Find where the given text appears and provide that cell's center as (X, Y) coordinate. 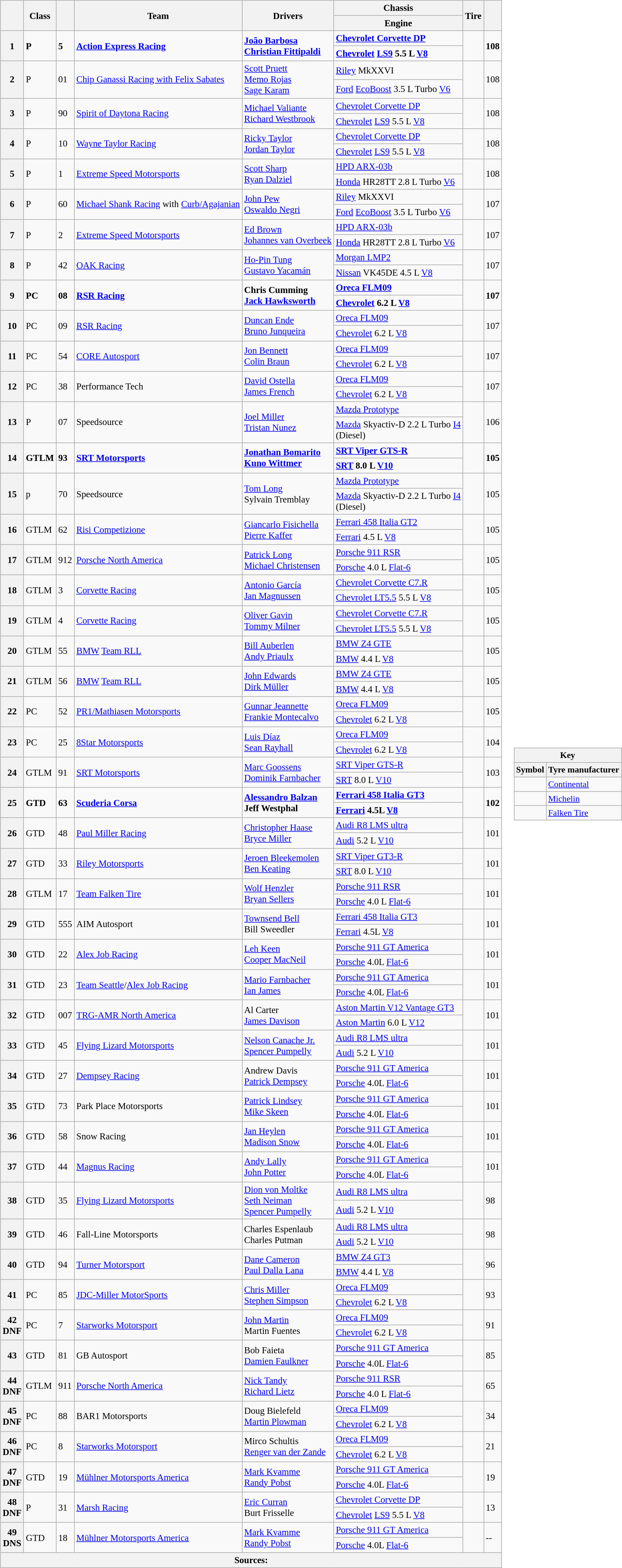
07 (65, 422)
46DNF (12, 1447)
44DNF (12, 1386)
55 (65, 651)
Jonathan Bomarito Kuno Wittmer (288, 458)
Michael Valiante Richard Westbrook (288, 113)
42DNF (12, 1325)
Bill Auberlen Andy Priaulx (288, 651)
28 (12, 894)
44 (65, 1166)
Jan Heylen Madison Snow (288, 1137)
81 (65, 1355)
Class (40, 15)
Wolf Henzler Bryan Sellers (288, 894)
41 (12, 1295)
20 (12, 651)
Symbol (530, 770)
Joel Miller Tristan Nunez (288, 422)
26 (12, 833)
88 (65, 1416)
OAK Racing (158, 265)
45DNF (12, 1416)
Ed Brown Johannes van Overbeek (288, 235)
16 (12, 530)
01 (65, 80)
Oliver Gavin Tommy Milner (288, 621)
Key (568, 756)
36 (12, 1137)
Riley Motorsports (158, 864)
Wayne Taylor Racing (158, 144)
54 (65, 356)
37 (12, 1166)
09 (65, 325)
Action Express Racing (158, 46)
15 (12, 494)
p (40, 494)
Michael Shank Racing with Curb/Agajanian (158, 204)
Paul Miller Racing (158, 833)
Aston Martin 6.0 L V12 (398, 1023)
Mario Farnbacher Ian James (288, 985)
João Barbosa Christian Fittipaldi (288, 46)
Scott Pruett Memo Rojas Sage Karam (288, 80)
Morgan LMP2 (398, 257)
Doug Bielefeld Martin Plowman (288, 1416)
Team (158, 15)
12 (12, 387)
BAR1 Motorsports (158, 1416)
Nelson Canache Jr. Spencer Pumpelly (288, 1045)
Engine (398, 23)
96 (493, 1264)
60 (65, 204)
73 (65, 1106)
Scuderia Corsa (158, 802)
Al Carter James Davison (288, 1015)
24 (12, 772)
Andy Lally John Potter (288, 1166)
104 (493, 742)
CORE Autosport (158, 356)
29 (12, 924)
Falken Tire (584, 813)
Chris Miller Stephen Simpson (288, 1295)
46 (65, 1234)
555 (65, 924)
Ricky Taylor Jordan Taylor (288, 144)
103 (493, 772)
Alex Job Racing (158, 954)
Leh Keen Cooper MacNeil (288, 954)
Magnus Racing (158, 1166)
08 (65, 295)
58 (65, 1137)
90 (65, 113)
Tom Long Sylvain Tremblay (288, 494)
65 (493, 1386)
SRT Viper GT3-R (398, 856)
30 (12, 954)
-- (493, 1538)
94 (65, 1264)
BMW Z4 GT3 (398, 1257)
Michelin (584, 799)
PR1/Mathiasen Motorsports (158, 712)
Patrick Lindsey Mike Skeen (288, 1106)
Townsend Bell Bill Sweedler (288, 924)
912 (65, 560)
Aston Martin V12 Vantage GT3 (398, 1007)
32 (12, 1015)
Alessandro Balzan Jeff Westphal (288, 802)
Ho-Pin Tung Gustavo Yacamán (288, 265)
70 (65, 494)
Ferrari 4.5 L V8 (398, 537)
Jon Bennett Colin Braun (288, 356)
Park Place Motorsports (158, 1106)
JDC-Miller MotorSports (158, 1295)
Team Seattle/Alex Job Racing (158, 985)
47DNF (12, 1477)
Nissan VK45DE 4.5 L V8 (398, 273)
102 (493, 802)
Luis Díaz Sean Rayhall (288, 742)
David Ostella James French (288, 387)
Turner Motorsport (158, 1264)
John Edwards Dirk Müller (288, 681)
43 (12, 1355)
6 (12, 204)
Gunnar Jeannette Frankie Montecalvo (288, 712)
Marc Goossens Dominik Farnbacher (288, 772)
39 (12, 1234)
Antonio García Jan Magnussen (288, 590)
Chris Cumming Jack Hawksworth (288, 295)
007 (65, 1015)
Risi Competizione (158, 530)
Nick Tandy Richard Lietz (288, 1386)
Mirco Schultis Renger van der Zande (288, 1447)
14 (12, 458)
Chip Ganassi Racing with Felix Sabates (158, 80)
48 (65, 833)
Charles Espenlaub Charles Putman (288, 1234)
AIM Autosport (158, 924)
Tire (473, 15)
Tyre manufacturer (584, 770)
Drivers (288, 15)
Giancarlo Fisichella Pierre Kaffer (288, 530)
42 (65, 265)
Continental (584, 784)
John Martin Martin Fuentes (288, 1325)
49DNS (12, 1538)
Duncan Ende Bruno Junqueira (288, 325)
Performance Tech (158, 387)
Christopher Haase Bryce Miller (288, 833)
Dane Cameron Paul Dalla Lana (288, 1264)
Marsh Racing (158, 1507)
Jeroen Bleekemolen Ben Keating (288, 864)
56 (65, 681)
Ferrari 458 Italia GT2 (398, 522)
11 (12, 356)
106 (493, 422)
40 (12, 1264)
Sources: (251, 1560)
45 (65, 1045)
Scott Sharp Ryan Dalziel (288, 174)
911 (65, 1386)
48DNF (12, 1507)
Dempsey Racing (158, 1076)
Andrew Davis Patrick Dempsey (288, 1076)
GB Autosport (158, 1355)
62 (65, 530)
Bob Faieta Damien Faulkner (288, 1355)
Spirit of Daytona Racing (158, 113)
John Pew Oswaldo Negri (288, 204)
63 (65, 802)
Fall-Line Motorsports (158, 1234)
9 (12, 295)
TRG-AMR North America (158, 1015)
Chassis (398, 8)
Patrick Long Michael Christensen (288, 560)
Snow Racing (158, 1137)
8Star Motorsports (158, 742)
Dion von Moltke Seth Neiman Spencer Pumpelly (288, 1201)
Eric Curran Burt Frisselle (288, 1507)
Team Falken Tire (158, 894)
52 (65, 712)
